Return the [x, y] coordinate for the center point of the cell that contains the specified text.  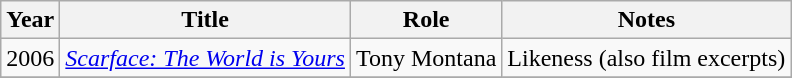
Tony Montana [426, 58]
Notes [646, 20]
Title [206, 20]
Year [30, 20]
Scarface: The World is Yours [206, 58]
Role [426, 20]
2006 [30, 58]
Likeness (also film excerpts) [646, 58]
